Find where the given text appears and provide that cell's center as (X, Y) coordinate. 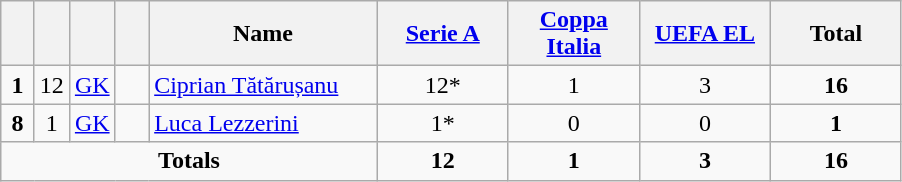
Totals (189, 161)
Luca Lezzerini (264, 123)
12* (442, 85)
1* (442, 123)
Name (264, 34)
Ciprian Tătărușanu (264, 85)
8 (18, 123)
Total (836, 34)
Coppa Italia (574, 34)
Serie A (442, 34)
UEFA EL (704, 34)
